Detect which cell encompasses the target text, then output its [x, y] center coordinate. 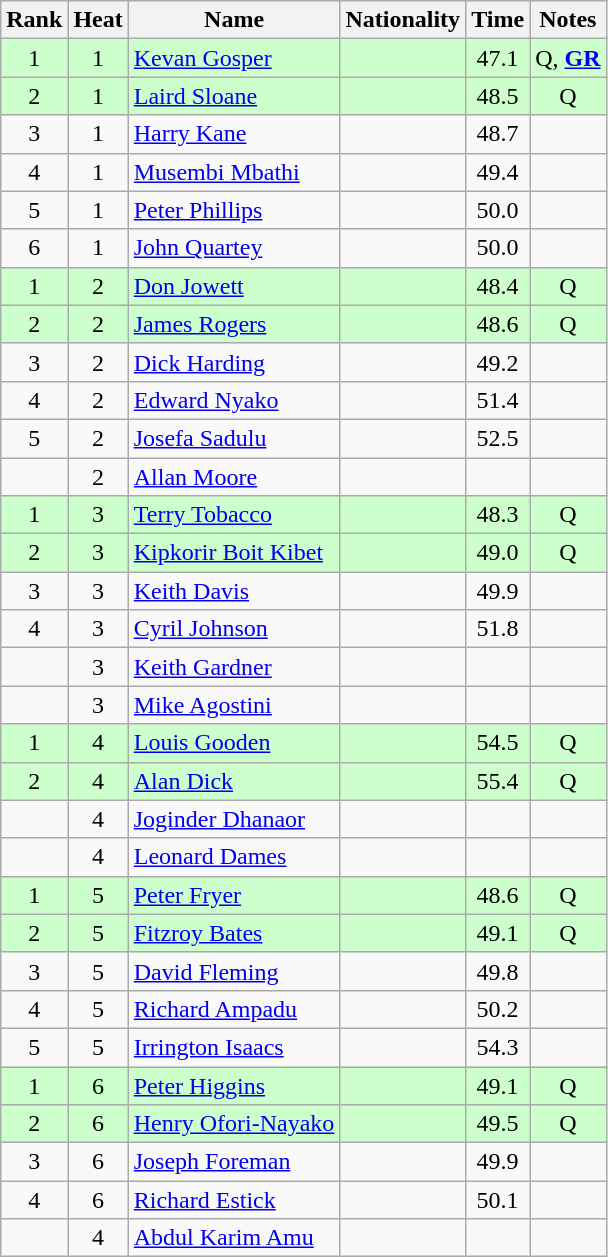
Terry Tobacco [234, 515]
Richard Ampadu [234, 1009]
Abdul Karim Amu [234, 1238]
Name [234, 20]
54.5 [498, 743]
Peter Fryer [234, 895]
Musembi Mbathi [234, 172]
49.5 [498, 1124]
Time [498, 20]
Q, GR [568, 58]
49.8 [498, 971]
James Rogers [234, 324]
Leonard Dames [234, 857]
Joginder Dhanaor [234, 819]
Joseph Foreman [234, 1162]
50.1 [498, 1200]
49.0 [498, 553]
Heat [98, 20]
Henry Ofori-Nayako [234, 1124]
Alan Dick [234, 781]
Notes [568, 20]
52.5 [498, 438]
54.3 [498, 1047]
48.3 [498, 515]
Peter Phillips [234, 210]
Fitzroy Bates [234, 933]
Dick Harding [234, 362]
Allan Moore [234, 477]
Harry Kane [234, 134]
Don Jowett [234, 286]
Keith Davis [234, 591]
Kevan Gosper [234, 58]
48.7 [498, 134]
Irrington Isaacs [234, 1047]
49.4 [498, 172]
47.1 [498, 58]
55.4 [498, 781]
John Quartey [234, 248]
49.2 [498, 362]
Laird Sloane [234, 96]
Kipkorir Boit Kibet [234, 553]
51.4 [498, 400]
Peter Higgins [234, 1085]
Rank [34, 20]
Mike Agostini [234, 705]
51.8 [498, 629]
Richard Estick [234, 1200]
48.5 [498, 96]
50.2 [498, 1009]
Josefa Sadulu [234, 438]
Louis Gooden [234, 743]
Nationality [403, 20]
Edward Nyako [234, 400]
Keith Gardner [234, 667]
Cyril Johnson [234, 629]
48.4 [498, 286]
David Fleming [234, 971]
